Capture the cell that displays the provided text and extract its [X, Y] central coordinate. 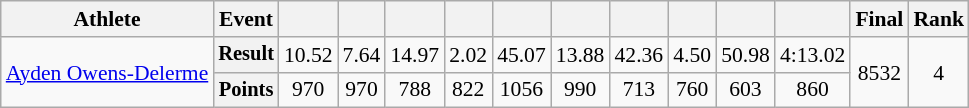
2.02 [468, 55]
Result [246, 55]
713 [638, 90]
14.97 [414, 55]
4:13.02 [812, 55]
13.88 [580, 55]
Athlete [108, 19]
10.52 [308, 55]
990 [580, 90]
Final [879, 19]
8532 [879, 72]
760 [692, 90]
4.50 [692, 55]
860 [812, 90]
788 [414, 90]
42.36 [638, 55]
Points [246, 90]
7.64 [362, 55]
Event [246, 19]
45.07 [522, 55]
Rank [938, 19]
Ayden Owens-Delerme [108, 72]
822 [468, 90]
1056 [522, 90]
50.98 [746, 55]
4 [938, 72]
603 [746, 90]
